Search for the cell housing the specified text and yield its (x, y) center coordinate. 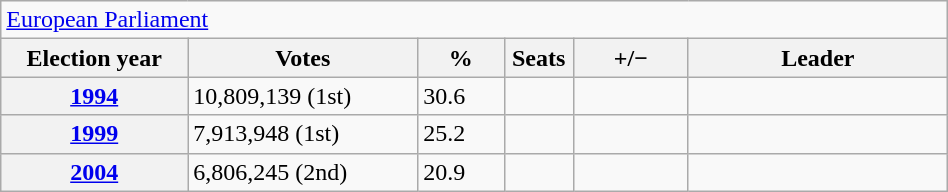
European Parliament (474, 20)
Votes (303, 58)
20.9 (461, 172)
2004 (94, 172)
Seats (538, 58)
1994 (94, 96)
7,913,948 (1st) (303, 134)
Election year (94, 58)
10,809,139 (1st) (303, 96)
6,806,245 (2nd) (303, 172)
30.6 (461, 96)
% (461, 58)
+/− (630, 58)
1999 (94, 134)
Leader (818, 58)
25.2 (461, 134)
